Search for the cell housing the specified text and yield its [x, y] center coordinate. 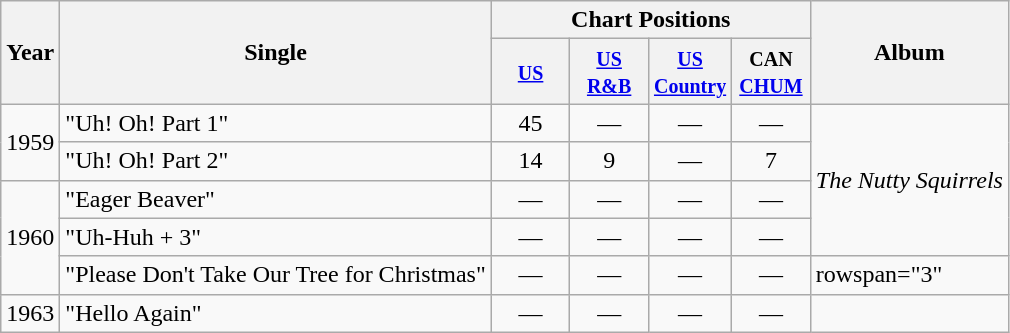
9 [610, 161]
Single [276, 52]
45 [530, 123]
"Eager Beaver" [276, 199]
Year [30, 52]
"Uh! Oh! Part 2" [276, 161]
rowspan="3" [909, 275]
US [530, 72]
7 [772, 161]
Album [909, 52]
"Uh-Huh + 3" [276, 237]
Chart Positions [650, 20]
1963 [30, 313]
14 [530, 161]
"Uh! Oh! Part 1" [276, 123]
"Please Don't Take Our Tree for Christmas" [276, 275]
CAN CHUM [772, 72]
1960 [30, 237]
"Hello Again" [276, 313]
The Nutty Squirrels [909, 180]
US Country [690, 72]
US R&B [610, 72]
1959 [30, 142]
